For the text-containing cell, return its midpoint in (x, y) coordinate format. 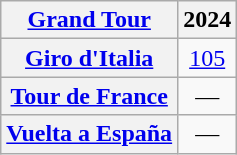
105 (208, 58)
Tour de France (90, 96)
Giro d'Italia (90, 58)
Grand Tour (90, 20)
2024 (208, 20)
Vuelta a España (90, 134)
